Return the [x, y] coordinate for the center point of the cell that contains the specified text.  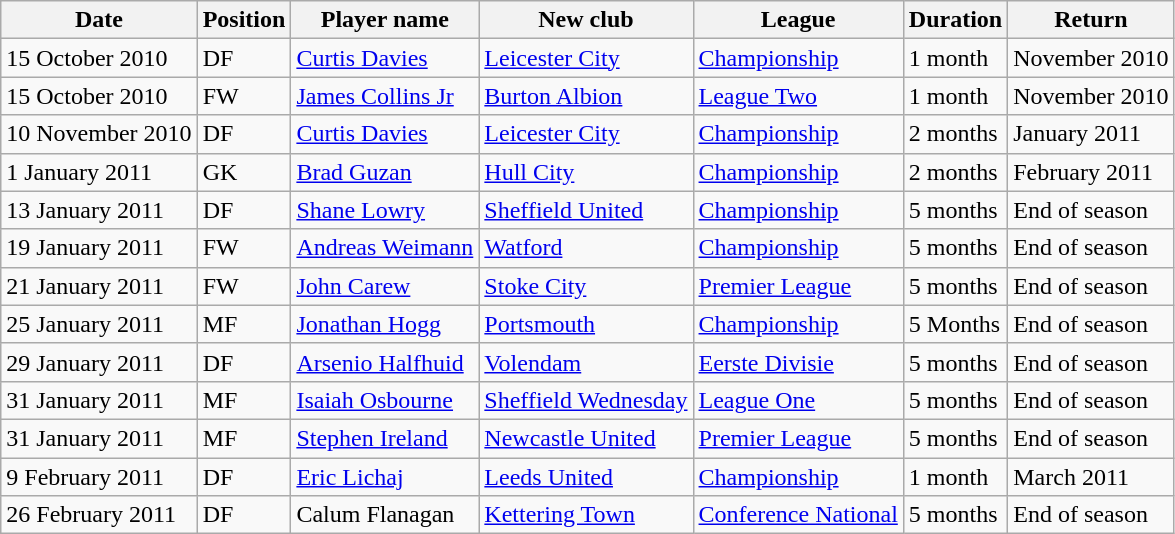
Burton Albion [586, 96]
League [798, 20]
GK [244, 172]
Calum Flanagan [385, 515]
Brad Guzan [385, 172]
Stoke City [586, 286]
5 Months [955, 324]
February 2011 [1091, 172]
Volendam [586, 362]
Sheffield Wednesday [586, 400]
James Collins Jr [385, 96]
Sheffield United [586, 210]
League One [798, 400]
Hull City [586, 172]
10 November 2010 [99, 134]
Isaiah Osbourne [385, 400]
New club [586, 20]
25 January 2011 [99, 324]
March 2011 [1091, 477]
19 January 2011 [99, 248]
Eric Lichaj [385, 477]
Watford [586, 248]
Return [1091, 20]
League Two [798, 96]
Kettering Town [586, 515]
Jonathan Hogg [385, 324]
26 February 2011 [99, 515]
1 January 2011 [99, 172]
Leeds United [586, 477]
Eerste Divisie [798, 362]
9 February 2011 [99, 477]
Date [99, 20]
John Carew [385, 286]
January 2011 [1091, 134]
Newcastle United [586, 438]
29 January 2011 [99, 362]
21 January 2011 [99, 286]
Duration [955, 20]
Player name [385, 20]
Stephen Ireland [385, 438]
Andreas Weimann [385, 248]
Portsmouth [586, 324]
13 January 2011 [99, 210]
Arsenio Halfhuid [385, 362]
Conference National [798, 515]
Position [244, 20]
Shane Lowry [385, 210]
